Find where the given text appears and provide that cell's center as (X, Y) coordinate. 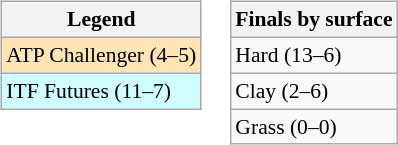
Finals by surface (314, 20)
Grass (0–0) (314, 127)
Hard (13–6) (314, 55)
Legend (101, 20)
ATP Challenger (4–5) (101, 55)
ITF Futures (11–7) (101, 91)
Clay (2–6) (314, 91)
